Locate the cell with the specified text and output its (X, Y) center coordinate. 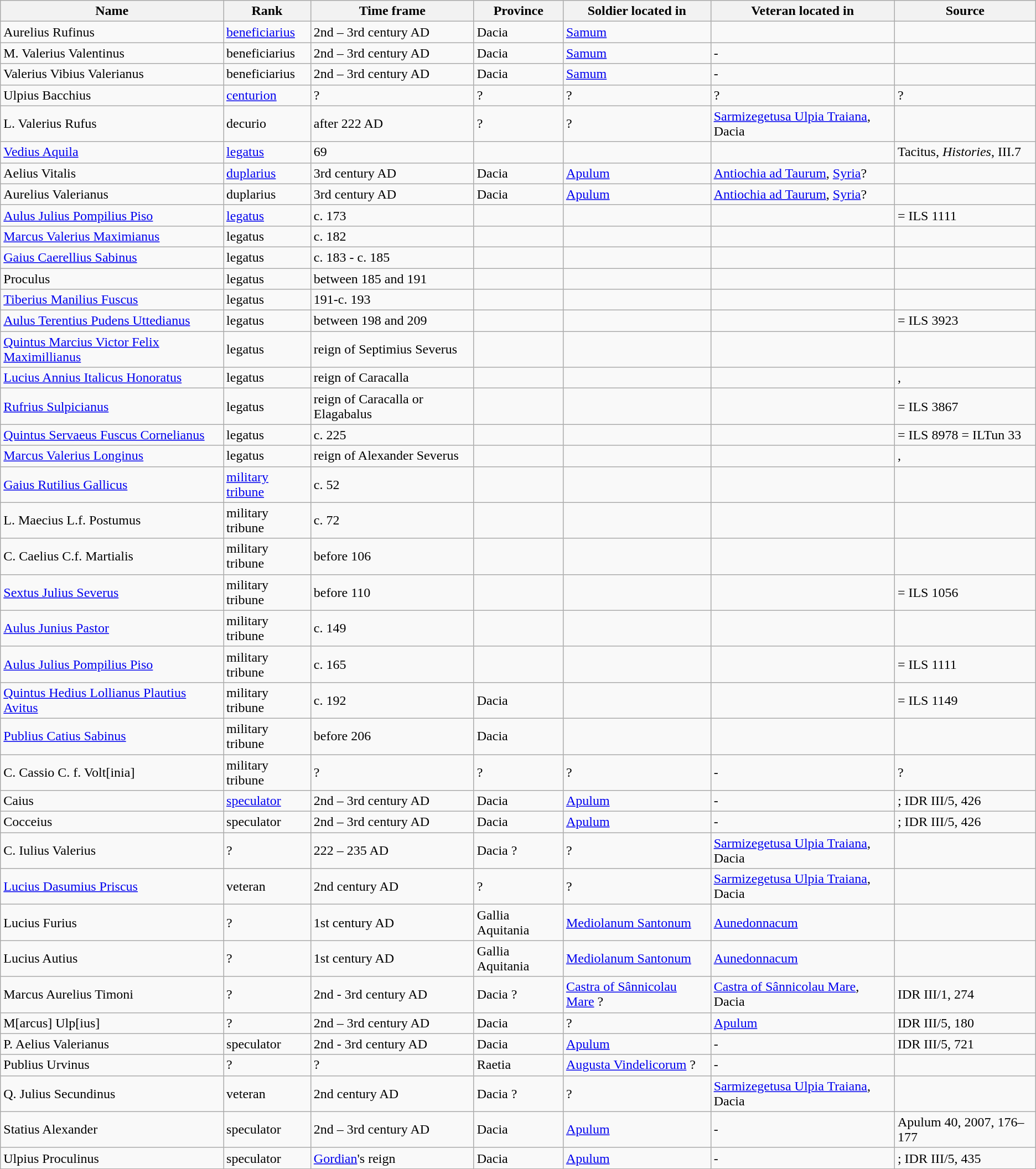
c. 173 (392, 215)
Gaius Rutilius Gallicus (112, 485)
c. 52 (392, 485)
after 222 AD (392, 124)
Marcus Aurelius Timoni (112, 995)
Soldier located in (636, 11)
Castra of Sânnicolau Mare, Dacia (802, 995)
Statius Alexander (112, 1130)
C. Cassio C. f. Volt[inia] (112, 772)
Q. Julius Secundinus (112, 1093)
reign of Caracalla (392, 378)
IDR III/1, 274 (965, 995)
before 106 (392, 557)
Lucius Dasumius Priscus (112, 886)
c. 192 (392, 700)
Tiberius Manilius Fuscus (112, 300)
; IDR III/5, 435 (965, 1158)
Raetia (518, 1065)
between 198 and 209 (392, 321)
IDR III/5, 180 (965, 1023)
before 110 (392, 592)
Aurelius Valerianus (112, 194)
Source (965, 11)
191-c. 193 (392, 300)
reign of Alexander Severus (392, 456)
222 – 235 AD (392, 851)
Lucius Annius Italicus Honoratus (112, 378)
centurion (267, 95)
Publius Urvinus (112, 1065)
Lucius Autius (112, 958)
Augusta Vindelicorum ? (636, 1065)
Aulus Junius Pastor (112, 628)
Marcus Valerius Maximianus (112, 236)
Caius (112, 801)
L. Valerius Rufus (112, 124)
M[arcus] Ulp[ius] (112, 1023)
Aulus Terentius Pudens Uttedianus (112, 321)
Veteran located in (802, 11)
Province (518, 11)
Rufrius Sulpicianus (112, 406)
Quintus Servaeus Fuscus Cornelianus (112, 435)
Vedius Aquila (112, 152)
= ILS 8978 = ILTun 33 (965, 435)
C. Iulius Valerius (112, 851)
Time frame (392, 11)
Gordian's reign (392, 1158)
before 206 (392, 736)
IDR III/5, 721 (965, 1044)
Quintus Marcius Victor Felix Maximillianus (112, 350)
= ILS 3923 (965, 321)
c. 225 (392, 435)
Publius Catius Sabinus (112, 736)
= ILS 1149 (965, 700)
Apulum 40, 2007, 176–177 (965, 1130)
reign of Septimius Severus (392, 350)
Proculus (112, 278)
Rank (267, 11)
Tacitus, Histories, III.7 (965, 152)
between 185 and 191 (392, 278)
= ILS 1056 (965, 592)
Marcus Valerius Longinus (112, 456)
69 (392, 152)
c. 165 (392, 664)
Gaius Caerellius Sabinus (112, 257)
= ILS 3867 (965, 406)
M. Valerius Valentinus (112, 53)
C. Caelius C.f. Martialis (112, 557)
Castra of Sânnicolau Mare ? (636, 995)
Ulpius Proculinus (112, 1158)
Cocceius (112, 822)
reign of Caracalla or Elagabalus (392, 406)
Ulpius Bacchius (112, 95)
Aurelius Rufinus (112, 32)
Name (112, 11)
decurio (267, 124)
c. 183 - c. 185 (392, 257)
Lucius Furius (112, 923)
c. 72 (392, 520)
Valerius Vibius Valerianus (112, 74)
P. Aelius Valerianus (112, 1044)
Quintus Hedius Lollianus Plautius Avitus (112, 700)
Sextus Julius Severus (112, 592)
c. 182 (392, 236)
Aelius Vitalis (112, 173)
L. Maecius L.f. Postumus (112, 520)
c. 149 (392, 628)
